Identify which cell holds the provided text, then report its [x, y] central coordinate. 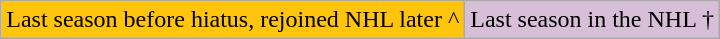
Last season in the NHL † [592, 20]
Last season before hiatus, rejoined NHL later ^ [233, 20]
